Provide the (X, Y) coordinate of the cell's center where the given text is located.  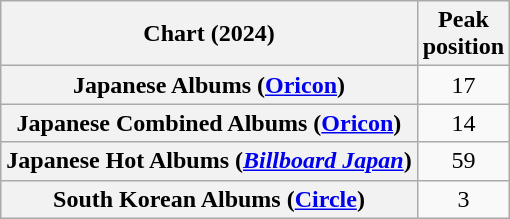
3 (463, 199)
14 (463, 123)
17 (463, 85)
Peakposition (463, 34)
South Korean Albums (Circle) (209, 199)
Chart (2024) (209, 34)
Japanese Hot Albums (Billboard Japan) (209, 161)
Japanese Combined Albums (Oricon) (209, 123)
59 (463, 161)
Japanese Albums (Oricon) (209, 85)
